Search for the cell housing the specified text and yield its [X, Y] center coordinate. 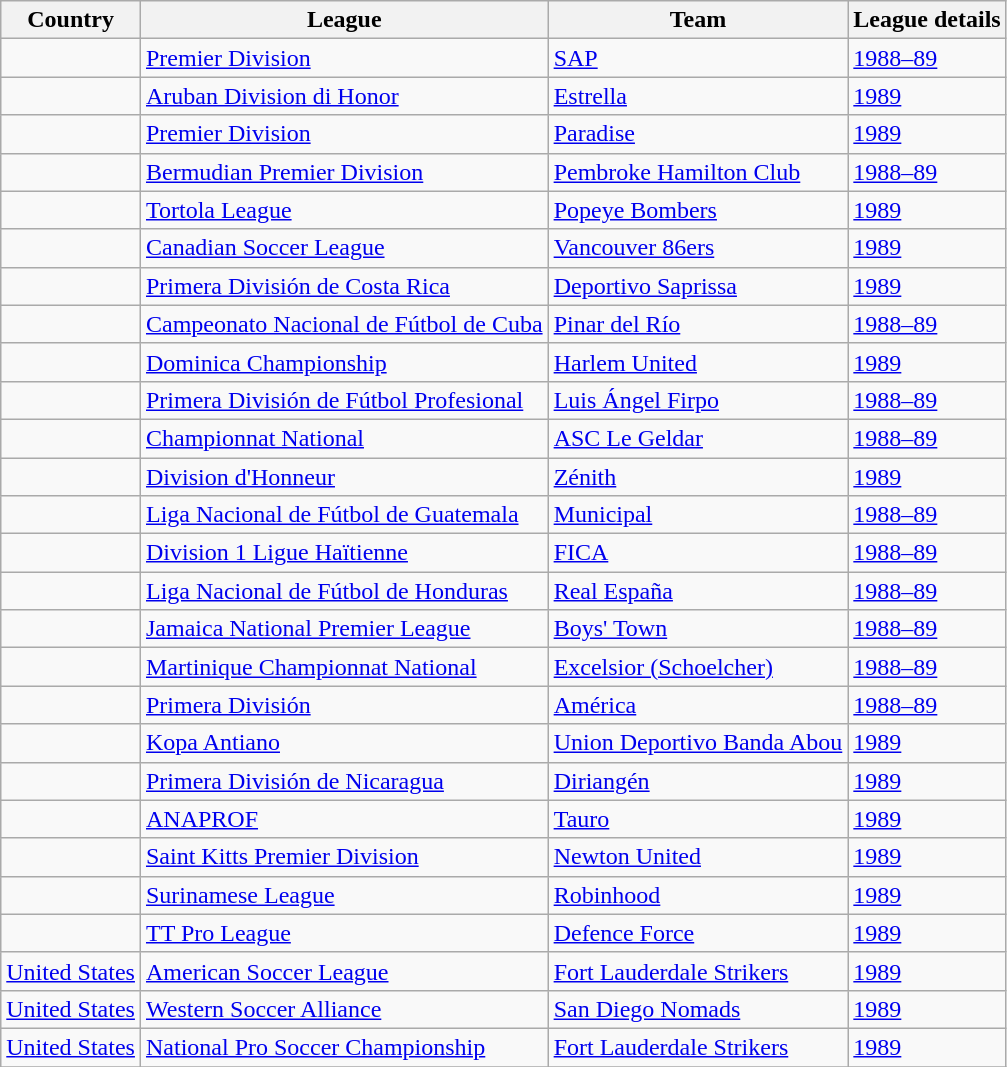
Jamaica National Premier League [344, 629]
Pinar del Río [698, 324]
Paradise [698, 134]
National Pro Soccer Championship [344, 1047]
Division 1 Ligue Haïtienne [344, 553]
Bermudian Premier Division [344, 172]
TT Pro League [344, 933]
Team [698, 20]
Luis Ángel Firpo [698, 400]
Municipal [698, 515]
Vancouver 86ers [698, 248]
American Soccer League [344, 971]
Excelsior (Schoelcher) [698, 667]
San Diego Nomads [698, 1009]
Liga Nacional de Fútbol de Guatemala [344, 515]
Robinhood [698, 895]
Country [71, 20]
Newton United [698, 857]
Championnat National [344, 438]
América [698, 705]
League details [927, 20]
SAP [698, 58]
Campeonato Nacional de Fútbol de Cuba [344, 324]
Martinique Championnat National [344, 667]
League [344, 20]
Zénith [698, 477]
Boys' Town [698, 629]
Primera División de Nicaragua [344, 781]
Kopa Antiano [344, 743]
Union Deportivo Banda Abou [698, 743]
Pembroke Hamilton Club [698, 172]
Tortola League [344, 210]
Surinamese League [344, 895]
Popeye Bombers [698, 210]
Primera División de Fútbol Profesional [344, 400]
Saint Kitts Premier Division [344, 857]
Estrella [698, 96]
Real España [698, 591]
Western Soccer Alliance [344, 1009]
Division d'Honneur [344, 477]
Primera División [344, 705]
ANAPROF [344, 819]
Canadian Soccer League [344, 248]
Tauro [698, 819]
Defence Force [698, 933]
Harlem United [698, 362]
FICA [698, 553]
Liga Nacional de Fútbol de Honduras [344, 591]
Aruban Division di Honor [344, 96]
Deportivo Saprissa [698, 286]
ASC Le Geldar [698, 438]
Dominica Championship [344, 362]
Diriangén [698, 781]
Primera División de Costa Rica [344, 286]
